Identify which cell holds the provided text, then report its [X, Y] central coordinate. 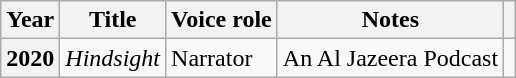
Hindsight [113, 58]
An Al Jazeera Podcast [390, 58]
2020 [30, 58]
Narrator [222, 58]
Year [30, 20]
Voice role [222, 20]
Title [113, 20]
Notes [390, 20]
